Find where the given text appears and provide that cell's center as (X, Y) coordinate. 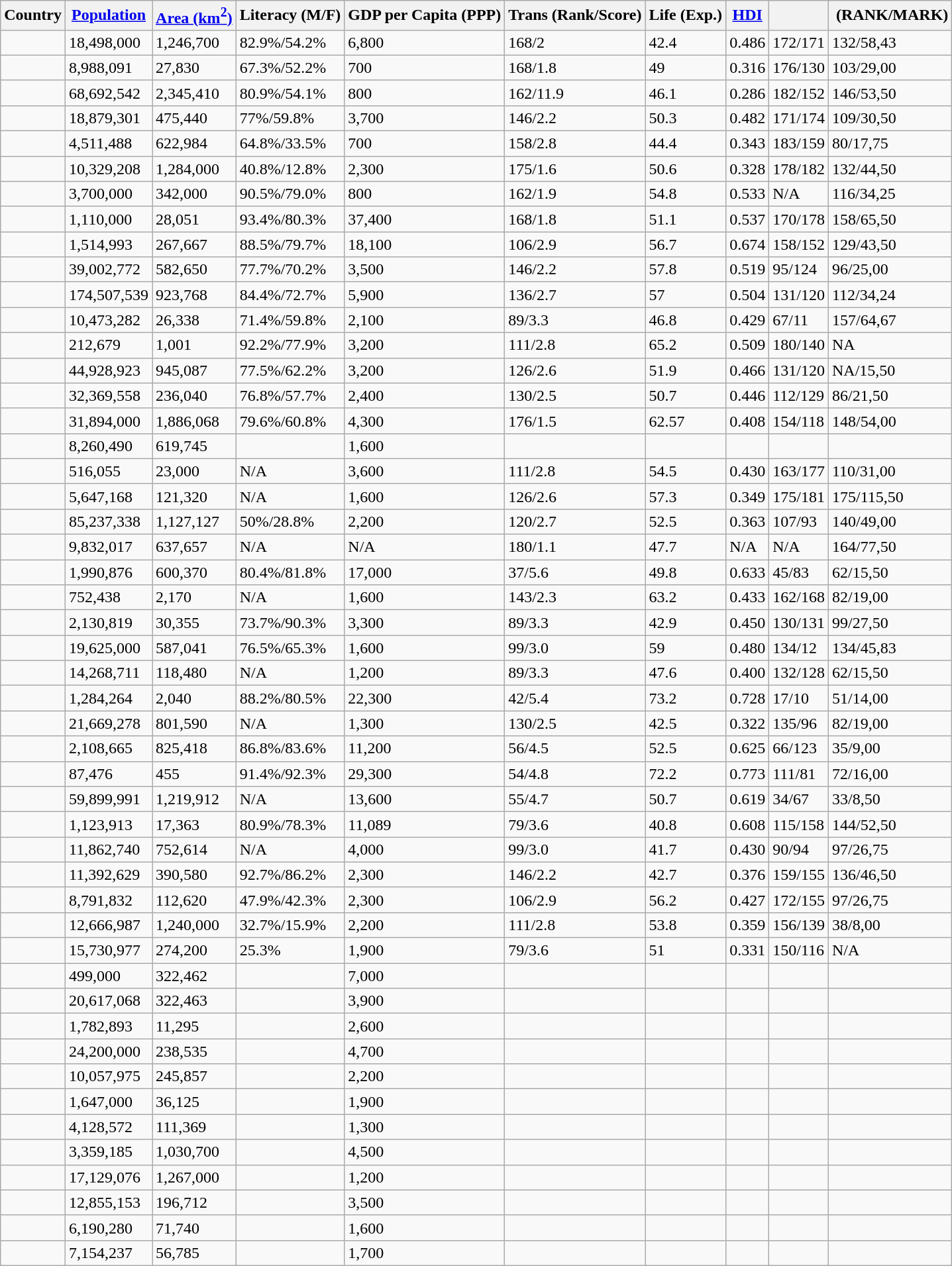
68,692,542 (109, 93)
107/93 (799, 521)
0.322 (747, 723)
NA (890, 345)
342,000 (195, 194)
0.286 (747, 93)
120/2.7 (575, 521)
57.3 (686, 496)
17/10 (799, 698)
77.7%/70.2% (290, 270)
90/94 (799, 849)
8,260,490 (109, 446)
15,730,977 (109, 951)
25.3% (290, 951)
622,984 (195, 144)
162/168 (799, 598)
47.9%/42.3% (290, 900)
28,051 (195, 219)
18,879,301 (109, 118)
752,438 (109, 598)
4,511,488 (109, 144)
49 (686, 68)
67/11 (799, 320)
41.7 (686, 849)
45/83 (799, 572)
Population (109, 16)
148/54,00 (890, 421)
72/16,00 (890, 774)
162/1.9 (575, 194)
0.466 (747, 370)
0.619 (747, 799)
55/4.7 (575, 799)
0.316 (747, 68)
157/64,67 (890, 320)
8,791,832 (109, 900)
20,617,068 (109, 1001)
31,894,000 (109, 421)
0.486 (747, 42)
499,000 (109, 976)
0.343 (747, 144)
17,129,076 (109, 1177)
176/130 (799, 68)
619,745 (195, 446)
1,001 (195, 345)
176/1.5 (575, 421)
159/155 (799, 874)
0.446 (747, 396)
2,170 (195, 598)
0.482 (747, 118)
116/34,25 (890, 194)
38/8,00 (890, 925)
0.773 (747, 774)
18,100 (425, 244)
183/159 (799, 144)
112,620 (195, 900)
27,830 (195, 68)
150/116 (799, 951)
175/115,50 (890, 496)
90.5%/79.0% (290, 194)
103/29,00 (890, 68)
3,300 (425, 623)
51 (686, 951)
76.8%/57.7% (290, 396)
175/181 (799, 496)
44,928,923 (109, 370)
11,392,629 (109, 874)
582,650 (195, 270)
390,580 (195, 874)
143/2.3 (575, 598)
11,200 (425, 749)
4,500 (425, 1152)
174,507,539 (109, 295)
135/96 (799, 723)
42/5.4 (575, 698)
49.8 (686, 572)
172/155 (799, 900)
0.408 (747, 421)
2,400 (425, 396)
46.8 (686, 320)
92.7%/86.2% (290, 874)
18,498,000 (109, 42)
30,355 (195, 623)
1,110,000 (109, 219)
72.2 (686, 774)
42.7 (686, 874)
57 (686, 295)
3,600 (425, 471)
80.9%/54.1% (290, 93)
0.359 (747, 925)
1,284,000 (195, 169)
73.7%/90.3% (290, 623)
2,130,819 (109, 623)
2,040 (195, 698)
99/27,50 (890, 623)
171/174 (799, 118)
29,300 (425, 774)
455 (195, 774)
3,700,000 (109, 194)
637,657 (195, 547)
4,128,572 (109, 1127)
Life (Exp.) (686, 16)
322,462 (195, 976)
11,295 (195, 1026)
37/5.6 (575, 572)
12,855,153 (109, 1202)
158/152 (799, 244)
8,988,091 (109, 68)
65.2 (686, 345)
168/2 (575, 42)
1,514,993 (109, 244)
3,900 (425, 1001)
87,476 (109, 774)
67.3%/52.2% (290, 68)
GDP per Capita (PPP) (425, 16)
0.429 (747, 320)
66/123 (799, 749)
17,000 (425, 572)
134/12 (799, 648)
587,041 (195, 648)
110/31,00 (890, 471)
24,200,000 (109, 1051)
1,030,700 (195, 1152)
77%/59.8% (290, 118)
752,614 (195, 849)
76.5%/65.3% (290, 648)
51/14,00 (890, 698)
10,473,282 (109, 320)
0.480 (747, 648)
Area (km2) (195, 16)
59 (686, 648)
175/1.6 (575, 169)
163/177 (799, 471)
0.427 (747, 900)
2,345,410 (195, 93)
156/139 (799, 925)
80.4%/81.8% (290, 572)
0.349 (747, 496)
17,363 (195, 824)
136/46,50 (890, 874)
4,700 (425, 1051)
129/43,50 (890, 244)
4,000 (425, 849)
10,057,975 (109, 1077)
825,418 (195, 749)
32,369,558 (109, 396)
111,369 (195, 1127)
33/8,50 (890, 799)
46.1 (686, 93)
0.328 (747, 169)
1,246,700 (195, 42)
11,089 (425, 824)
1,886,068 (195, 421)
32.7%/15.9% (290, 925)
144/52,50 (890, 824)
7,154,237 (109, 1253)
1,123,913 (109, 824)
54/4.8 (575, 774)
2,108,665 (109, 749)
54.8 (686, 194)
59,899,991 (109, 799)
0.376 (747, 874)
86/21,50 (890, 396)
172/171 (799, 42)
47.7 (686, 547)
3,700 (425, 118)
35/9,00 (890, 749)
71,740 (195, 1228)
170/178 (799, 219)
40.8%/12.8% (290, 169)
80.9%/78.3% (290, 824)
37,400 (425, 219)
1,990,876 (109, 572)
0.450 (747, 623)
56/4.5 (575, 749)
88.5%/79.7% (290, 244)
7,000 (425, 976)
2,600 (425, 1026)
212,679 (109, 345)
1,284,264 (109, 698)
182/152 (799, 93)
801,590 (195, 723)
0.625 (747, 749)
267,667 (195, 244)
1,240,000 (195, 925)
77.5%/62.2% (290, 370)
26,338 (195, 320)
164/77,50 (890, 547)
1,267,000 (195, 1177)
140/49,00 (890, 521)
50.3 (686, 118)
36,125 (195, 1102)
112/129 (799, 396)
4,300 (425, 421)
1,219,912 (195, 799)
1,647,000 (109, 1102)
923,768 (195, 295)
19,625,000 (109, 648)
238,535 (195, 1051)
14,268,711 (109, 673)
5,900 (425, 295)
1,700 (425, 1253)
96/25,00 (890, 270)
245,857 (195, 1077)
42.9 (686, 623)
47.6 (686, 673)
40.8 (686, 824)
NA/15,50 (890, 370)
196,712 (195, 1202)
80/17,75 (890, 144)
134/45,83 (890, 648)
91.4%/92.3% (290, 774)
6,800 (425, 42)
13,600 (425, 799)
51.9 (686, 370)
475,440 (195, 118)
600,370 (195, 572)
0.400 (747, 673)
5,647,168 (109, 496)
11,862,740 (109, 849)
10,329,208 (109, 169)
53.8 (686, 925)
85,237,338 (109, 521)
50.6 (686, 169)
(RANK/MARK) (890, 16)
118,480 (195, 673)
71.4%/59.8% (290, 320)
42.4 (686, 42)
54.5 (686, 471)
132/44,50 (890, 169)
180/1.1 (575, 547)
516,055 (109, 471)
92.2%/77.9% (290, 345)
236,040 (195, 396)
1,782,893 (109, 1026)
57.8 (686, 270)
0.537 (747, 219)
Literacy (M/F) (290, 16)
121,320 (195, 496)
0.519 (747, 270)
180/140 (799, 345)
39,002,772 (109, 270)
HDI (747, 16)
0.633 (747, 572)
112/34,24 (890, 295)
132/128 (799, 673)
44.4 (686, 144)
0.533 (747, 194)
0.433 (747, 598)
21,669,278 (109, 723)
109/30,50 (890, 118)
73.2 (686, 698)
158/65,50 (890, 219)
322,463 (195, 1001)
115/158 (799, 824)
111/81 (799, 774)
12,666,987 (109, 925)
95/124 (799, 270)
64.8%/33.5% (290, 144)
22,300 (425, 698)
51.1 (686, 219)
63.2 (686, 598)
Country (33, 16)
56,785 (195, 1253)
0.674 (747, 244)
158/2.8 (575, 144)
0.363 (747, 521)
9,832,017 (109, 547)
84.4%/72.7% (290, 295)
274,200 (195, 951)
93.4%/80.3% (290, 219)
1,127,127 (195, 521)
945,087 (195, 370)
0.504 (747, 295)
162/11.9 (575, 93)
56.2 (686, 900)
82.9%/54.2% (290, 42)
154/118 (799, 421)
62.57 (686, 421)
136/2.7 (575, 295)
Trans (Rank/Score) (575, 16)
0.608 (747, 824)
3,359,185 (109, 1152)
0.728 (747, 698)
146/53,50 (890, 93)
88.2%/80.5% (290, 698)
79.6%/60.8% (290, 421)
56.7 (686, 244)
42.5 (686, 723)
86.8%/83.6% (290, 749)
0.331 (747, 951)
34/67 (799, 799)
50%/28.8% (290, 521)
6,190,280 (109, 1228)
130/131 (799, 623)
2,100 (425, 320)
132/58,43 (890, 42)
23,000 (195, 471)
0.509 (747, 345)
178/182 (799, 169)
